Output the [x, y] coordinate of the center of the cell containing the given text.  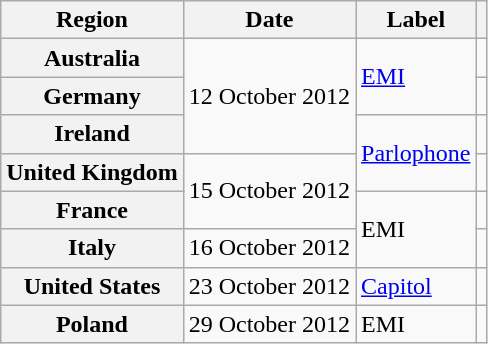
Region [92, 20]
France [92, 210]
16 October 2012 [269, 248]
Italy [92, 248]
23 October 2012 [269, 286]
United Kingdom [92, 172]
Germany [92, 96]
Parlophone [416, 153]
Poland [92, 324]
29 October 2012 [269, 324]
15 October 2012 [269, 191]
United States [92, 286]
Label [416, 20]
Capitol [416, 286]
12 October 2012 [269, 96]
Ireland [92, 134]
Australia [92, 58]
Date [269, 20]
